Provide the [X, Y] coordinate of the cell's center where the given text is located.  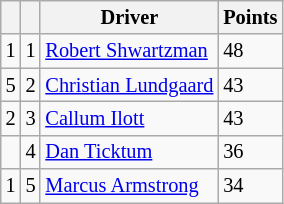
Christian Lundgaard [129, 85]
36 [250, 152]
4 [31, 152]
34 [250, 186]
48 [250, 51]
Callum Ilott [129, 118]
Dan Ticktum [129, 152]
Driver [129, 17]
Robert Shwartzman [129, 51]
3 [31, 118]
Marcus Armstrong [129, 186]
Points [250, 17]
